Detect which cell encompasses the target text, then output its (X, Y) center coordinate. 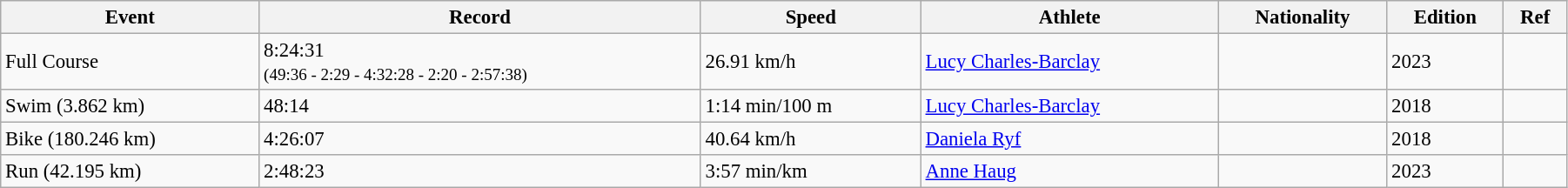
Athlete (1069, 17)
48:14 (480, 106)
4:26:07 (480, 139)
Speed (811, 17)
26.91 km/h (811, 63)
Record (480, 17)
3:57 min/km (811, 171)
2:48:23 (480, 171)
Anne Haug (1069, 171)
Ref (1535, 17)
Daniela Ryf (1069, 139)
1:14 min/100 m (811, 106)
Nationality (1303, 17)
40.64 km/h (811, 139)
Full Course (131, 63)
Swim (3.862 km) (131, 106)
8:24:31 (49:36 - 2:29 - 4:32:28 - 2:20 - 2:57:38) (480, 63)
Event (131, 17)
Edition (1445, 17)
Run (42.195 km) (131, 171)
Bike (180.246 km) (131, 139)
